Return the (x, y) coordinate for the center point of the cell that contains the specified text.  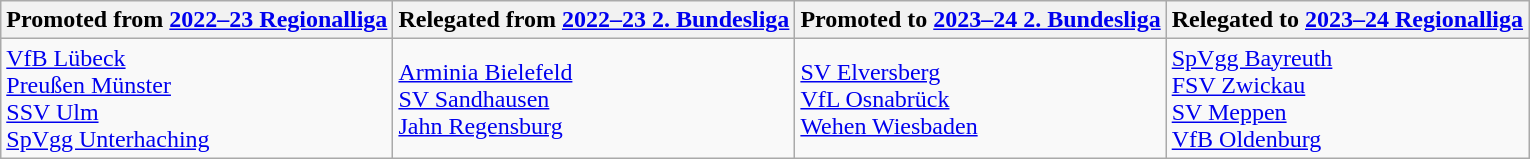
Arminia BielefeldSV SandhausenJahn Regensburg (594, 98)
Relegated to 2023–24 Regionalliga (1347, 20)
Promoted to 2023–24 2. Bundesliga (980, 20)
Promoted from 2022–23 Regionalliga (197, 20)
VfB LübeckPreußen MünsterSSV UlmSpVgg Unterhaching (197, 98)
SpVgg BayreuthFSV ZwickauSV MeppenVfB Oldenburg (1347, 98)
SV ElversbergVfL OsnabrückWehen Wiesbaden (980, 98)
Relegated from 2022–23 2. Bundesliga (594, 20)
